Locate the cell with the specified text and output its (x, y) center coordinate. 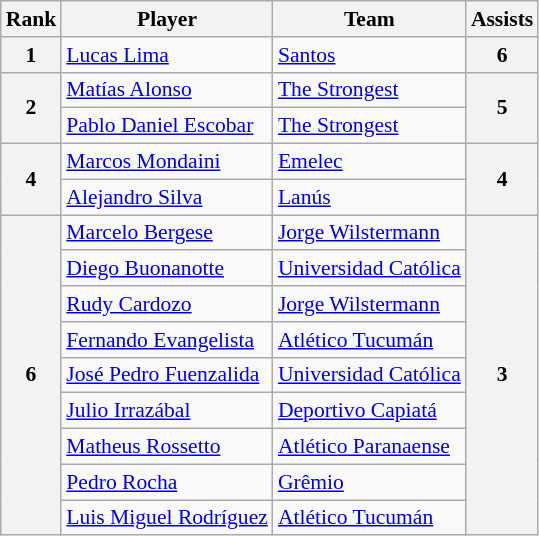
Lanús (370, 197)
Team (370, 19)
Marcelo Bergese (167, 233)
Matías Alonso (167, 90)
Atlético Paranaense (370, 447)
Matheus Rossetto (167, 447)
Assists (502, 19)
Lucas Lima (167, 55)
3 (502, 376)
Fernando Evangelista (167, 340)
Pablo Daniel Escobar (167, 126)
Player (167, 19)
Julio Irrazábal (167, 411)
5 (502, 108)
José Pedro Fuenzalida (167, 375)
Emelec (370, 162)
Alejandro Silva (167, 197)
Grêmio (370, 482)
Diego Buonanotte (167, 269)
Santos (370, 55)
1 (32, 55)
Deportivo Capiatá (370, 411)
Luis Miguel Rodríguez (167, 518)
Rank (32, 19)
2 (32, 108)
Marcos Mondaini (167, 162)
Rudy Cardozo (167, 304)
Pedro Rocha (167, 482)
